Determine the (X, Y) coordinate at the center of the cell enclosing the given text.  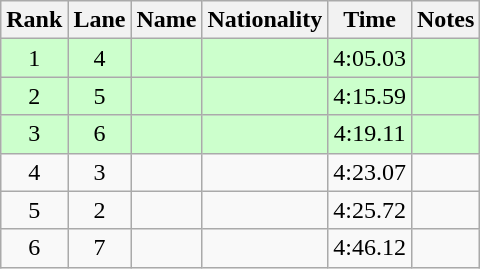
4:23.07 (370, 172)
4:25.72 (370, 210)
4:46.12 (370, 248)
Rank (34, 20)
Name (166, 20)
7 (100, 248)
Lane (100, 20)
1 (34, 58)
4:15.59 (370, 96)
4:05.03 (370, 58)
Nationality (265, 20)
Notes (445, 20)
4:19.11 (370, 134)
Time (370, 20)
